Return [x, y] of the center of cell containing provided text 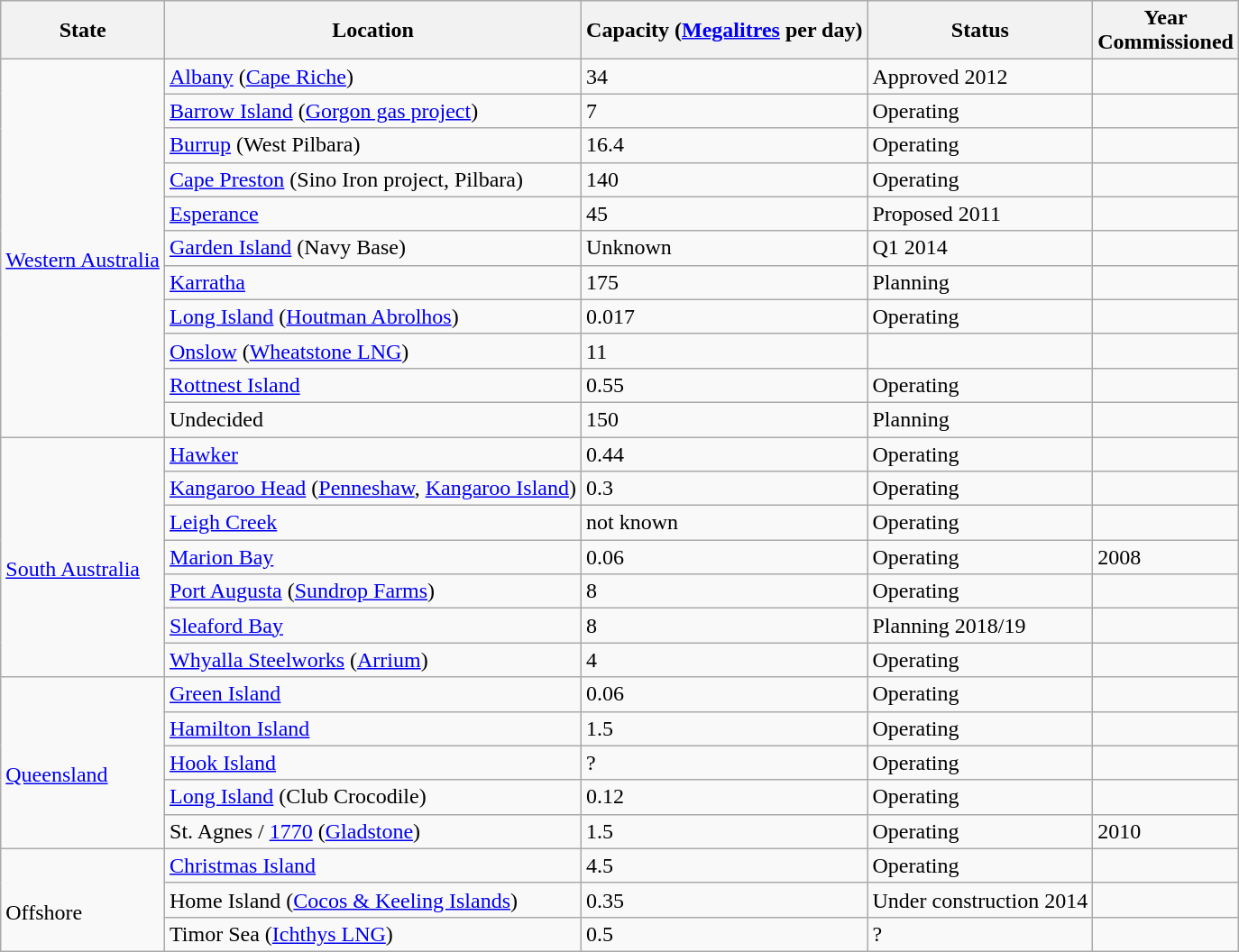
Kangaroo Head (Penneshaw, Kangaroo Island) [373, 489]
Status [980, 31]
Hawker [373, 453]
Q1 2014 [980, 248]
45 [725, 214]
Capacity (Megalitres per day) [725, 31]
Karratha [373, 282]
Leigh Creek [373, 523]
Location [373, 31]
Planning 2018/19 [980, 626]
0.35 [725, 900]
YearCommissioned [1166, 31]
Whyalla Steelworks (Arrium) [373, 660]
Under construction 2014 [980, 900]
0.5 [725, 934]
4 [725, 660]
Cape Preston (Sino Iron project, Pilbara) [373, 179]
Unknown [725, 248]
150 [725, 419]
11 [725, 351]
Rottnest Island [373, 385]
Christmas Island [373, 865]
Queensland [83, 763]
Long Island (Houtman Abrolhos) [373, 316]
Port Augusta (Sundrop Farms) [373, 591]
175 [725, 282]
Approved 2012 [980, 77]
0.3 [725, 489]
7 [725, 111]
Western Australia [83, 249]
Barrow Island (Gorgon gas project) [373, 111]
Albany (Cape Riche) [373, 77]
Undecided [373, 419]
Esperance [373, 214]
2010 [1166, 831]
0.55 [725, 385]
Timor Sea (Ichthys LNG) [373, 934]
4.5 [725, 865]
34 [725, 77]
16.4 [725, 145]
Sleaford Bay [373, 626]
Offshore [83, 900]
0.44 [725, 453]
State [83, 31]
Home Island (Cocos & Keeling Islands) [373, 900]
Marion Bay [373, 557]
Long Island (Club Crocodile) [373, 797]
not known [725, 523]
0.017 [725, 316]
Onslow (Wheatstone LNG) [373, 351]
140 [725, 179]
Hamilton Island [373, 728]
South Australia [83, 556]
Hook Island [373, 763]
Proposed 2011 [980, 214]
0.12 [725, 797]
St. Agnes / 1770 (Gladstone) [373, 831]
Burrup (West Pilbara) [373, 145]
Green Island [373, 694]
Garden Island (Navy Base) [373, 248]
2008 [1166, 557]
